Capture the cell that displays the provided text and extract its (X, Y) central coordinate. 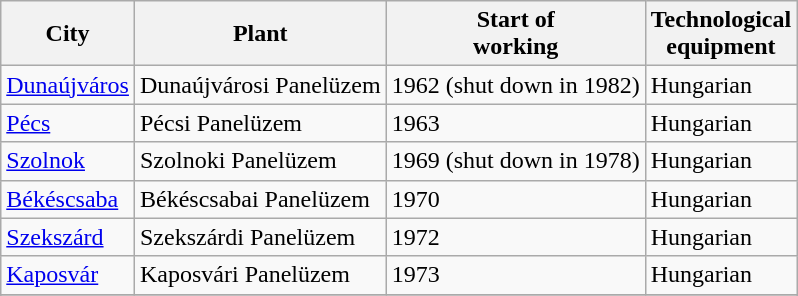
1970 (516, 199)
Szolnok (68, 161)
Dunaújváros (68, 85)
Plant (260, 34)
Szolnoki Panelüzem (260, 161)
Békéscsaba (68, 199)
Kaposvár (68, 275)
City (68, 34)
1973 (516, 275)
Pécs (68, 123)
Pécsi Panelüzem (260, 123)
Start of working (516, 34)
Dunaújvárosi Panelüzem (260, 85)
1972 (516, 237)
1963 (516, 123)
1962 (shut down in 1982) (516, 85)
Szekszárd (68, 237)
Technological equipment (721, 34)
Szekszárdi Panelüzem (260, 237)
Kaposvári Panelüzem (260, 275)
1969 (shut down in 1978) (516, 161)
Békéscsabai Panelüzem (260, 199)
